Output the [x, y] coordinate of the center of the cell containing the given text.  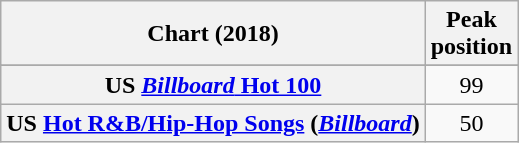
US Hot R&B/Hip-Hop Songs (Billboard) [213, 123]
Peakposition [471, 34]
99 [471, 85]
50 [471, 123]
Chart (2018) [213, 34]
US Billboard Hot 100 [213, 85]
